Pinpoint the cell where the given text exists, returning its [X, Y] midpoint coordinate. 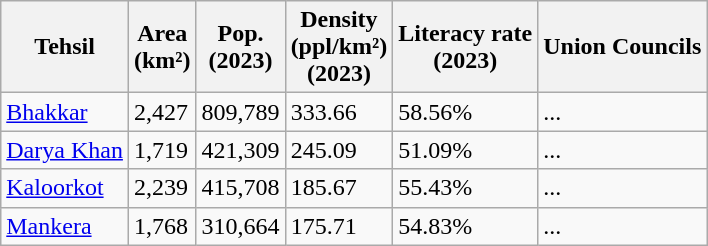
Literacy rate(2023) [466, 47]
Kaloorkot [65, 188]
415,708 [240, 188]
421,309 [240, 150]
2,427 [162, 112]
Darya Khan [65, 150]
809,789 [240, 112]
245.09 [339, 150]
1,719 [162, 150]
Union Councils [622, 47]
185.67 [339, 188]
51.09% [466, 150]
55.43% [466, 188]
Tehsil [65, 47]
58.56% [466, 112]
2,239 [162, 188]
333.66 [339, 112]
1,768 [162, 226]
Mankera [65, 226]
Density(ppl/km²)(2023) [339, 47]
Pop.(2023) [240, 47]
54.83% [466, 226]
175.71 [339, 226]
Area(km²) [162, 47]
Bhakkar [65, 112]
310,664 [240, 226]
